Find where the given text appears and provide that cell's center as [X, Y] coordinate. 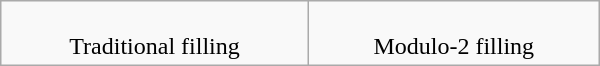
Traditional filling [155, 34]
Modulo-2 filling [454, 34]
